Identify which cell holds the provided text, then report its (x, y) central coordinate. 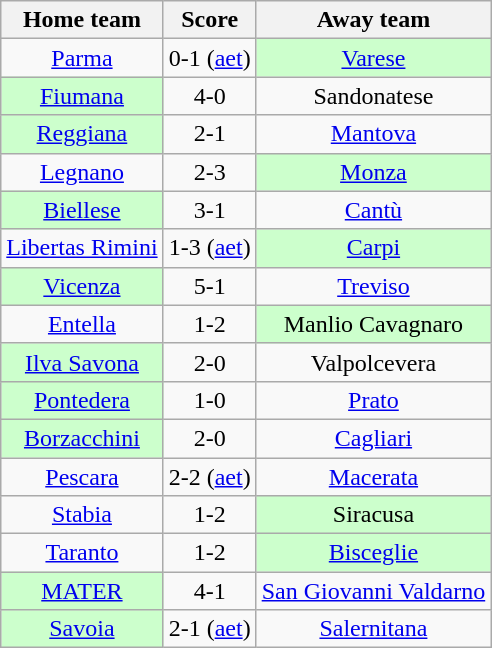
MATER (82, 591)
Cagliari (374, 438)
Siracusa (374, 515)
0-1 (aet) (210, 58)
Taranto (82, 553)
4-0 (210, 96)
2-3 (210, 172)
3-1 (210, 210)
Sandonatese (374, 96)
Carpi (374, 248)
5-1 (210, 286)
Reggiana (82, 134)
Salernitana (374, 629)
Home team (82, 20)
Entella (82, 324)
Away team (374, 20)
Treviso (374, 286)
Vicenza (82, 286)
Mantova (374, 134)
Varese (374, 58)
Fiumana (82, 96)
1-0 (210, 400)
Parma (82, 58)
Stabia (82, 515)
Score (210, 20)
Cantù (374, 210)
Macerata (374, 477)
Prato (374, 400)
4-1 (210, 591)
Biellese (82, 210)
Valpolcevera (374, 362)
Libertas Rimini (82, 248)
Borzacchini (82, 438)
2-2 (aet) (210, 477)
Pescara (82, 477)
Manlio Cavagnaro (374, 324)
Ilva Savona (82, 362)
2-1 (aet) (210, 629)
Savoia (82, 629)
Pontedera (82, 400)
2-1 (210, 134)
Legnano (82, 172)
1-3 (aet) (210, 248)
Monza (374, 172)
Bisceglie (374, 553)
San Giovanni Valdarno (374, 591)
